Search for the cell housing the specified text and yield its [x, y] center coordinate. 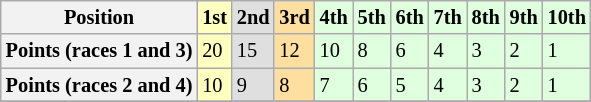
Points (races 2 and 4) [100, 85]
1st [214, 17]
6th [410, 17]
7 [334, 85]
Position [100, 17]
5th [372, 17]
15 [254, 51]
2nd [254, 17]
8th [486, 17]
4th [334, 17]
3rd [294, 17]
5 [410, 85]
7th [448, 17]
9th [524, 17]
Points (races 1 and 3) [100, 51]
12 [294, 51]
9 [254, 85]
20 [214, 51]
10th [567, 17]
